Locate the cell with the specified text and output its [X, Y] center coordinate. 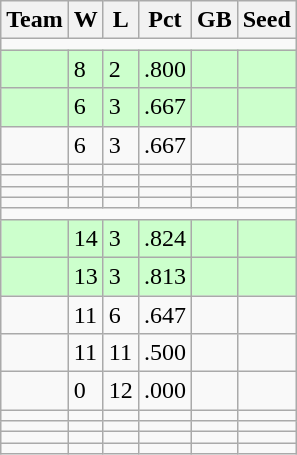
.647 [164, 315]
8 [86, 69]
W [86, 20]
GB [214, 20]
.000 [164, 391]
14 [86, 238]
Seed [266, 20]
0 [86, 391]
Pct [164, 20]
12 [120, 391]
.500 [164, 353]
2 [120, 69]
13 [86, 276]
.813 [164, 276]
L [120, 20]
Team [35, 20]
.824 [164, 238]
.800 [164, 69]
